Identify which cell holds the provided text, then report its [X, Y] central coordinate. 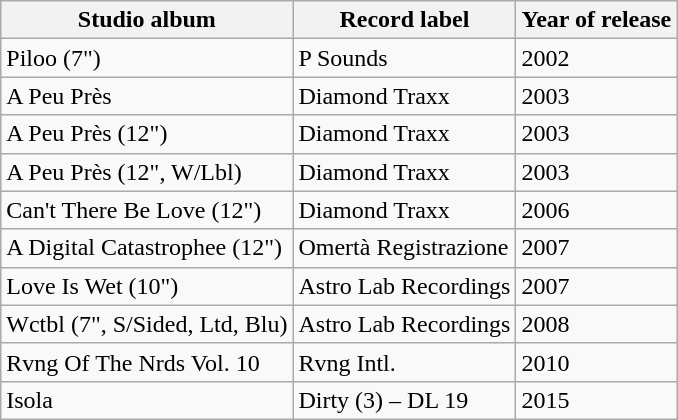
2015 [596, 400]
P Sounds [404, 58]
Rvng Intl. [404, 362]
Isola [147, 400]
A Peu Près (12") [147, 134]
Rvng Of The Nrds Vol. 10 [147, 362]
Wctbl (7", S/Sided, Ltd, Blu) [147, 324]
Love Is Wet (10") [147, 286]
2008 [596, 324]
A Peu Près (12", W/Lbl) [147, 172]
2002 [596, 58]
Year of release [596, 20]
A Digital Catastrophee (12") [147, 248]
Piloo (7") [147, 58]
2006 [596, 210]
Dirty (3) – DL 19 [404, 400]
2010 [596, 362]
Can't There Be Love (12") [147, 210]
Studio album [147, 20]
Record label [404, 20]
A Peu Près [147, 96]
Omertà Registrazione [404, 248]
